From the cell containing the given text, extract its center point as (x, y) coordinate. 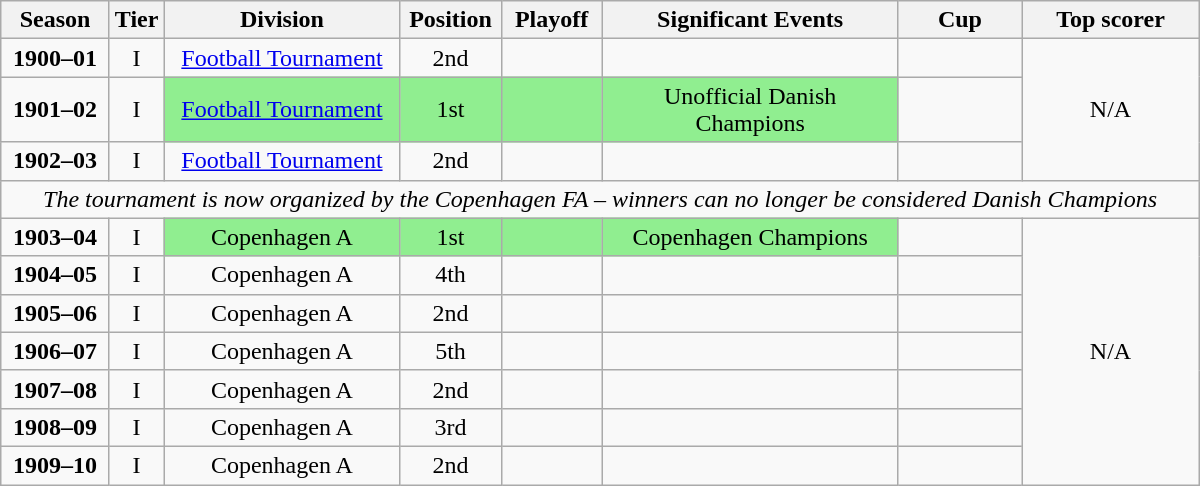
4th (450, 275)
1906–07 (56, 351)
Copenhagen Champions (750, 237)
Cup (960, 20)
1904–05 (56, 275)
Division (282, 20)
Season (56, 20)
Playoff (552, 20)
5th (450, 351)
Tier (136, 20)
1907–08 (56, 389)
Position (450, 20)
1909–10 (56, 465)
1900–01 (56, 58)
1908–09 (56, 427)
3rd (450, 427)
Unofficial Danish Champions (750, 110)
1901–02 (56, 110)
The tournament is now organized by the Copenhagen FA – winners can no longer be considered Danish Champions (600, 199)
1905–06 (56, 313)
Top scorer (1111, 20)
Significant Events (750, 20)
1902–03 (56, 161)
1903–04 (56, 237)
